Determine the (X, Y) coordinate at the center of the cell enclosing the given text.  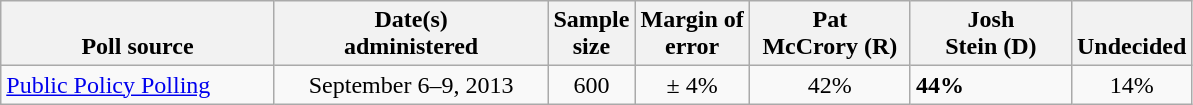
PatMcCrory (R) (830, 34)
Undecided (1131, 34)
September 6–9, 2013 (411, 85)
Poll source (138, 34)
14% (1131, 85)
44% (990, 85)
JoshStein (D) (990, 34)
Public Policy Polling (138, 85)
Margin oferror (692, 34)
Date(s)administered (411, 34)
Samplesize (592, 34)
42% (830, 85)
600 (592, 85)
± 4% (692, 85)
